Output the (x, y) coordinate of the center of the cell containing the given text.  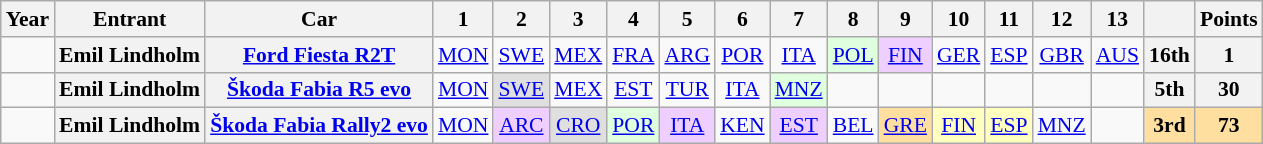
73 (1229, 126)
GBR (1062, 55)
FRA (633, 55)
5 (687, 19)
3rd (1170, 126)
2 (521, 19)
30 (1229, 90)
6 (742, 19)
BEL (854, 126)
Škoda Fabia R5 evo (319, 90)
Ford Fiesta R2T (319, 55)
Škoda Fabia Rally2 evo (319, 126)
ARG (687, 55)
GRE (906, 126)
7 (799, 19)
16th (1170, 55)
13 (1118, 19)
12 (1062, 19)
8 (854, 19)
POL (854, 55)
KEN (742, 126)
10 (958, 19)
Points (1229, 19)
5th (1170, 90)
ARC (521, 126)
3 (578, 19)
AUS (1118, 55)
CRO (578, 126)
Entrant (130, 19)
Car (319, 19)
4 (633, 19)
GER (958, 55)
TUR (687, 90)
11 (1008, 19)
Year (28, 19)
9 (906, 19)
